From the cell containing the given text, extract its center point as [x, y] coordinate. 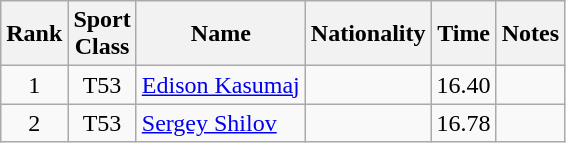
Name [220, 34]
Sergey Shilov [220, 123]
Notes [530, 34]
1 [34, 85]
Time [464, 34]
SportClass [102, 34]
Edison Kasumaj [220, 85]
Rank [34, 34]
16.78 [464, 123]
16.40 [464, 85]
2 [34, 123]
Nationality [368, 34]
